Pinpoint the cell where the given text exists, returning its (X, Y) midpoint coordinate. 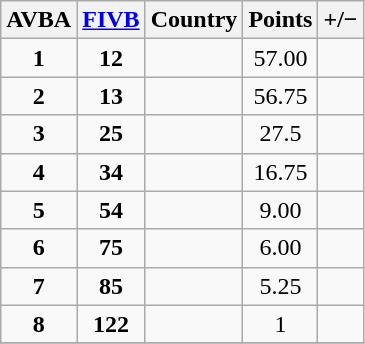
3 (39, 134)
56.75 (280, 96)
54 (111, 210)
8 (39, 324)
AVBA (39, 20)
2 (39, 96)
6 (39, 248)
85 (111, 286)
FIVB (111, 20)
5.25 (280, 286)
9.00 (280, 210)
16.75 (280, 172)
Points (280, 20)
6.00 (280, 248)
75 (111, 248)
5 (39, 210)
57.00 (280, 58)
27.5 (280, 134)
4 (39, 172)
+/− (340, 20)
7 (39, 286)
12 (111, 58)
122 (111, 324)
25 (111, 134)
Country (194, 20)
34 (111, 172)
13 (111, 96)
